Extract the [x, y] coordinate from the center of the cell holding the provided text.  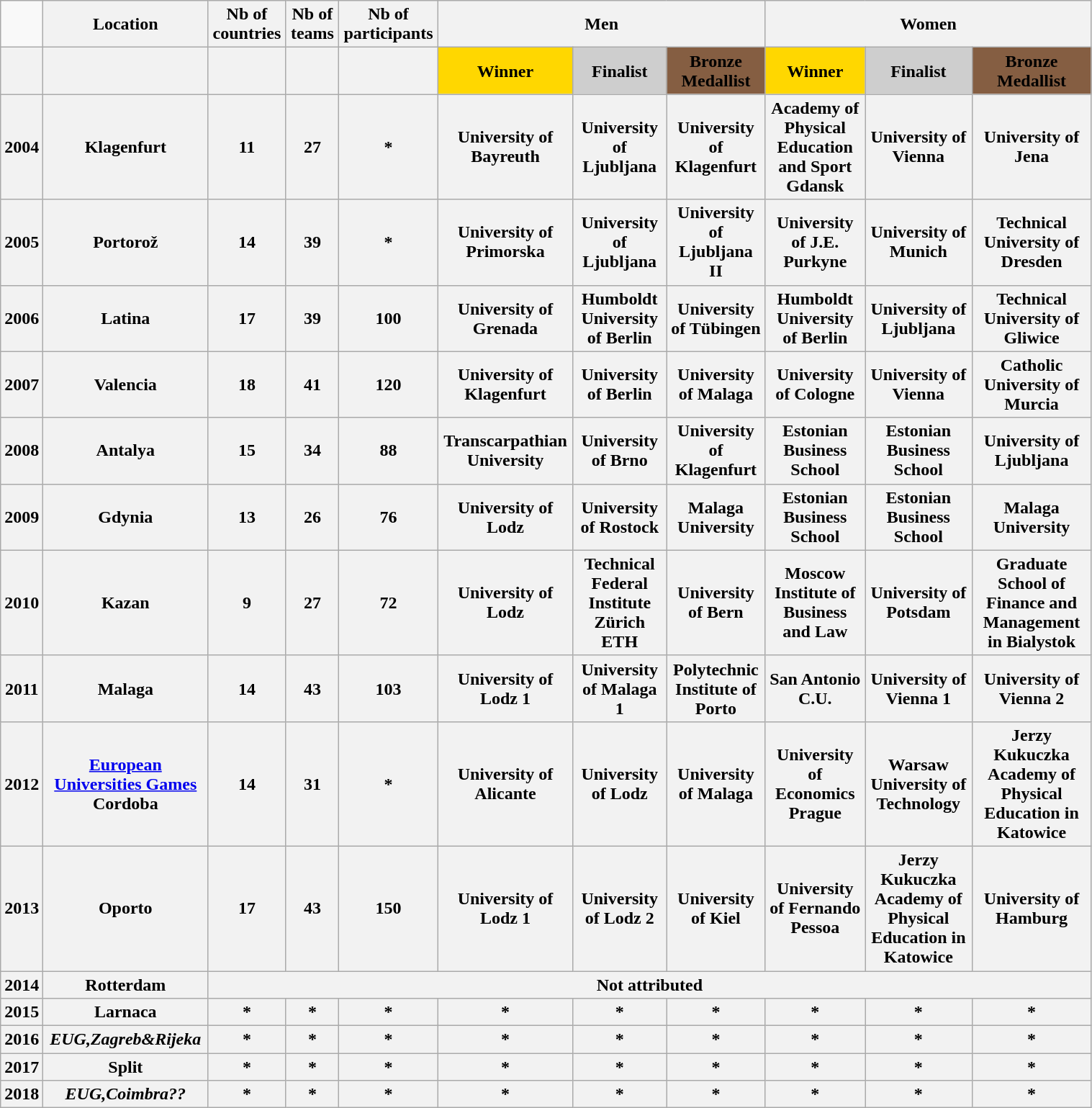
Klagenfurt [125, 147]
26 [312, 517]
150 [389, 909]
EUG,Coimbra?? [125, 1094]
University of Bern [716, 603]
2006 [22, 318]
2007 [22, 384]
18 [247, 384]
Nb of participants [389, 24]
Split [125, 1067]
Valencia [125, 384]
University of Kiel [716, 909]
Nb of teams [312, 24]
2013 [22, 909]
Women [929, 24]
Catholic University of Murcia [1032, 384]
Oporto [125, 909]
University of Economics Prague [815, 783]
Transcarpathian University [505, 451]
Latina [125, 318]
Men [602, 24]
University of Grenada [505, 318]
2010 [22, 603]
University of Munich [919, 242]
100 [389, 318]
University of Vienna 1 [919, 688]
Antalya [125, 451]
University of Cologne [815, 384]
University of Lodz 2 [620, 909]
2011 [22, 688]
Graduate School of Finance and Management in Bialystok [1032, 603]
European Universities Games Cordoba [125, 783]
University of Primorska [505, 242]
Gdynia [125, 517]
Portorož [125, 242]
2014 [22, 984]
Location [125, 24]
University of Brno [620, 451]
2012 [22, 783]
88 [389, 451]
University of Tübingen [716, 318]
Academy of Physical Education and Sport Gdansk [815, 147]
11 [247, 147]
34 [312, 451]
Warsaw University of Technology [919, 783]
University of Hamburg [1032, 909]
Technical University of Dresden [1032, 242]
San Antonio C.U. [815, 688]
Rotterdam [125, 984]
Polytechnic Institute of Porto [716, 688]
15 [247, 451]
University of Potsdam [919, 603]
University of Malaga 1 [620, 688]
103 [389, 688]
EUG,Zagreb&Rijeka [125, 1040]
41 [312, 384]
University of Rostock [620, 517]
76 [389, 517]
Moscow Institute of Business and Law [815, 603]
2008 [22, 451]
2016 [22, 1040]
31 [312, 783]
University of Vienna 2 [1032, 688]
Technical University of Gliwice [1032, 318]
Nb of countries [247, 24]
Technical Federal Institute Zürich ETH [620, 603]
University of Berlin [620, 384]
9 [247, 603]
Malaga [125, 688]
2018 [22, 1094]
University of Ljubljana II [716, 242]
University of Bayreuth [505, 147]
University of J.E. Purkyne [815, 242]
120 [389, 384]
University of Alicante [505, 783]
13 [247, 517]
2005 [22, 242]
University of Jena [1032, 147]
2015 [22, 1012]
Larnaca [125, 1012]
2009 [22, 517]
2017 [22, 1067]
72 [389, 603]
University of Fernando Pessoa [815, 909]
Kazan [125, 603]
2004 [22, 147]
Not attributed [649, 984]
